For the text-containing cell, return its midpoint in (X, Y) coordinate format. 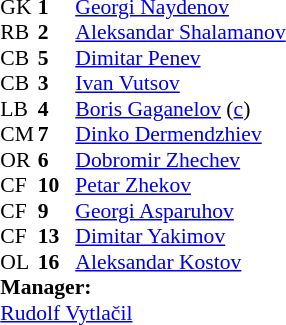
Dimitar Penev (180, 58)
5 (57, 58)
Ivan Vutsov (180, 83)
4 (57, 109)
RB (19, 33)
13 (57, 237)
6 (57, 160)
CM (19, 135)
OL (19, 262)
LB (19, 109)
Dimitar Yakimov (180, 237)
3 (57, 83)
Dobromir Zhechev (180, 160)
Petar Zhekov (180, 185)
2 (57, 33)
Georgi Asparuhov (180, 211)
Boris Gaganelov (c) (180, 109)
Manager: (142, 287)
OR (19, 160)
10 (57, 185)
Aleksandar Shalamanov (180, 33)
9 (57, 211)
16 (57, 262)
7 (57, 135)
Aleksandar Kostov (180, 262)
Dinko Dermendzhiev (180, 135)
